From the cell containing the given text, extract its center point as [X, Y] coordinate. 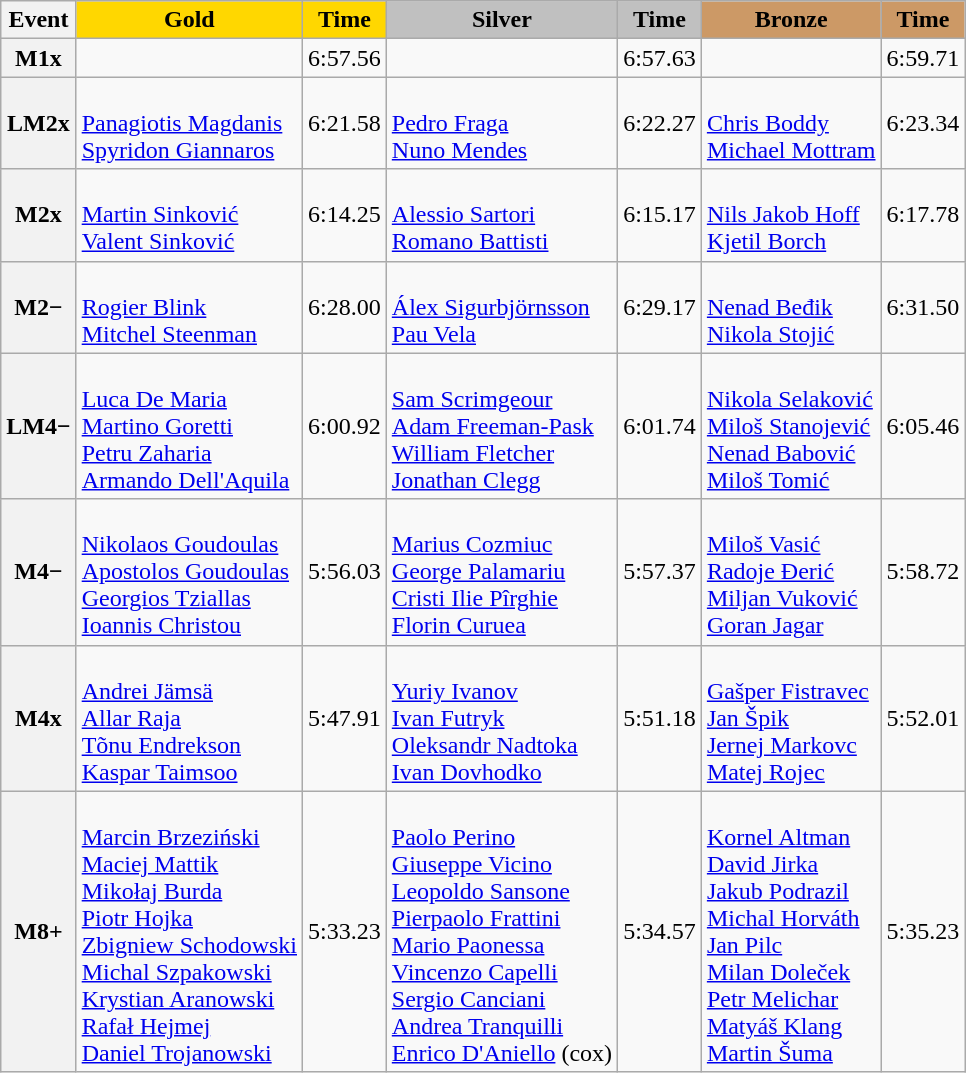
LM2x [38, 123]
6:00.92 [345, 426]
5:58.72 [923, 572]
Gašper FistravecJan ŠpikJernej MarkovcMatej Rojec [791, 718]
Event [38, 20]
6:14.25 [345, 215]
Nenad BeđikNikola Stojić [791, 307]
Marius CozmiucGeorge PalamariuCristi Ilie PîrghieFlorin Curuea [502, 572]
6:22.27 [660, 123]
6:05.46 [923, 426]
Andrei JämsäAllar RajaTõnu EndreksonKaspar Taimsoo [189, 718]
6:31.50 [923, 307]
6:29.17 [660, 307]
Sam ScrimgeourAdam Freeman-PaskWilliam FletcherJonathan Clegg [502, 426]
Miloš VasićRadoje ĐerićMiljan VukovićGoran Jagar [791, 572]
Rogier BlinkMitchel Steenman [189, 307]
5:56.03 [345, 572]
Bronze [791, 20]
M2x [38, 215]
Silver [502, 20]
5:52.01 [923, 718]
M4− [38, 572]
5:33.23 [345, 932]
Luca De MariaMartino GorettiPetru ZahariaArmando Dell'Aquila [189, 426]
Chris BoddyMichael Mottram [791, 123]
Nils Jakob HoffKjetil Borch [791, 215]
6:57.63 [660, 58]
5:57.37 [660, 572]
6:21.58 [345, 123]
6:15.17 [660, 215]
Pedro FragaNuno Mendes [502, 123]
Álex SigurbjörnssonPau Vela [502, 307]
Marcin BrzezińskiMaciej MattikMikołaj BurdaPiotr HojkaZbigniew SchodowskiMichal SzpakowskiKrystian AranowskiRafał HejmejDaniel Trojanowski [189, 932]
6:28.00 [345, 307]
5:51.18 [660, 718]
M2− [38, 307]
6:23.34 [923, 123]
Nikola SelakovićMiloš StanojevićNenad BabovićMiloš Tomić [791, 426]
Nikolaos GoudoulasApostolos GoudoulasGeorgios TziallasIoannis Christou [189, 572]
Gold [189, 20]
6:17.78 [923, 215]
6:01.74 [660, 426]
6:57.56 [345, 58]
M8+ [38, 932]
6:59.71 [923, 58]
M4x [38, 718]
5:47.91 [345, 718]
Yuriy IvanovIvan FutrykOleksandr NadtokaIvan Dovhodko [502, 718]
Panagiotis MagdanisSpyridon Giannaros [189, 123]
Paolo PerinoGiuseppe VicinoLeopoldo SansonePierpaolo FrattiniMario PaonessaVincenzo CapelliSergio CancianiAndrea TranquilliEnrico D'Aniello (cox) [502, 932]
Martin SinkovićValent Sinković [189, 215]
5:35.23 [923, 932]
5:34.57 [660, 932]
Alessio SartoriRomano Battisti [502, 215]
M1x [38, 58]
LM4− [38, 426]
Kornel AltmanDavid JirkaJakub PodrazilMichal HorváthJan PilcMilan DolečekPetr MelicharMatyáš KlangMartin Šuma [791, 932]
